For the text-containing cell, return its midpoint in [X, Y] coordinate format. 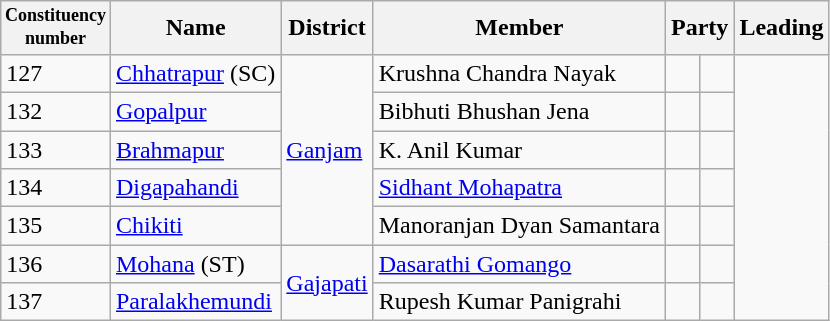
Paralakhemundi [195, 302]
Leading [782, 28]
Mohana (ST) [195, 264]
Chhatrapur (SC) [195, 73]
Gajapati [327, 283]
133 [56, 150]
K. Anil Kumar [519, 150]
135 [56, 226]
Bibhuti Bhushan Jena [519, 111]
Dasarathi Gomango [519, 264]
Party [699, 28]
Manoranjan Dyan Samantara [519, 226]
Chikiti [195, 226]
Digapahandi [195, 188]
Sidhant Mohapatra [519, 188]
137 [56, 302]
Ganjam [327, 149]
Gopalpur [195, 111]
District [327, 28]
Constituency number [56, 28]
Krushna Chandra Nayak [519, 73]
Name [195, 28]
127 [56, 73]
Brahmapur [195, 150]
132 [56, 111]
134 [56, 188]
136 [56, 264]
Member [519, 28]
Rupesh Kumar Panigrahi [519, 302]
